Identify which cell holds the provided text, then report its [X, Y] central coordinate. 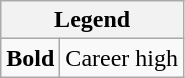
Career high [122, 58]
Bold [30, 58]
Legend [92, 20]
